Detect which cell encompasses the target text, then output its [X, Y] center coordinate. 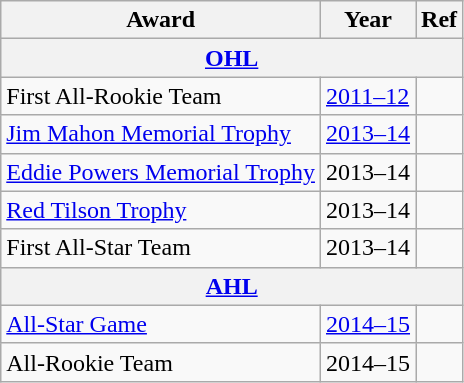
Ref [440, 20]
2011–12 [368, 96]
OHL [232, 58]
All-Star Game [161, 324]
Eddie Powers Memorial Trophy [161, 172]
Year [368, 20]
Award [161, 20]
All-Rookie Team [161, 362]
First All-Rookie Team [161, 96]
Red Tilson Trophy [161, 210]
First All-Star Team [161, 248]
AHL [232, 286]
Jim Mahon Memorial Trophy [161, 134]
